Output the (x, y) coordinate of the center of the cell containing the given text.  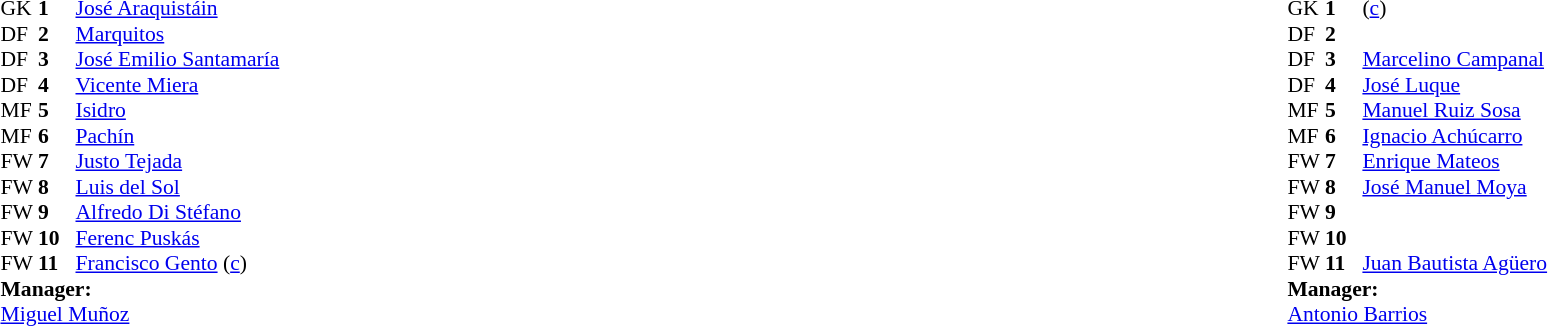
Isidro (178, 111)
Marquitos (178, 34)
Juan Bautista Agüero (1454, 263)
Pachín (178, 136)
Vicente Miera (178, 85)
Justo Tejada (178, 161)
Ignacio Achúcarro (1454, 136)
Luis del Sol (178, 187)
José Manuel Moya (1454, 187)
Marcelino Campanal (1454, 59)
Enrique Mateos (1454, 161)
Ferenc Puskás (178, 238)
Francisco Gento (c) (178, 263)
José Luque (1454, 85)
Alfredo Di Stéfano (178, 213)
Manuel Ruiz Sosa (1454, 111)
José Emilio Santamaría (178, 59)
